Locate the cell with the specified text and output its (x, y) center coordinate. 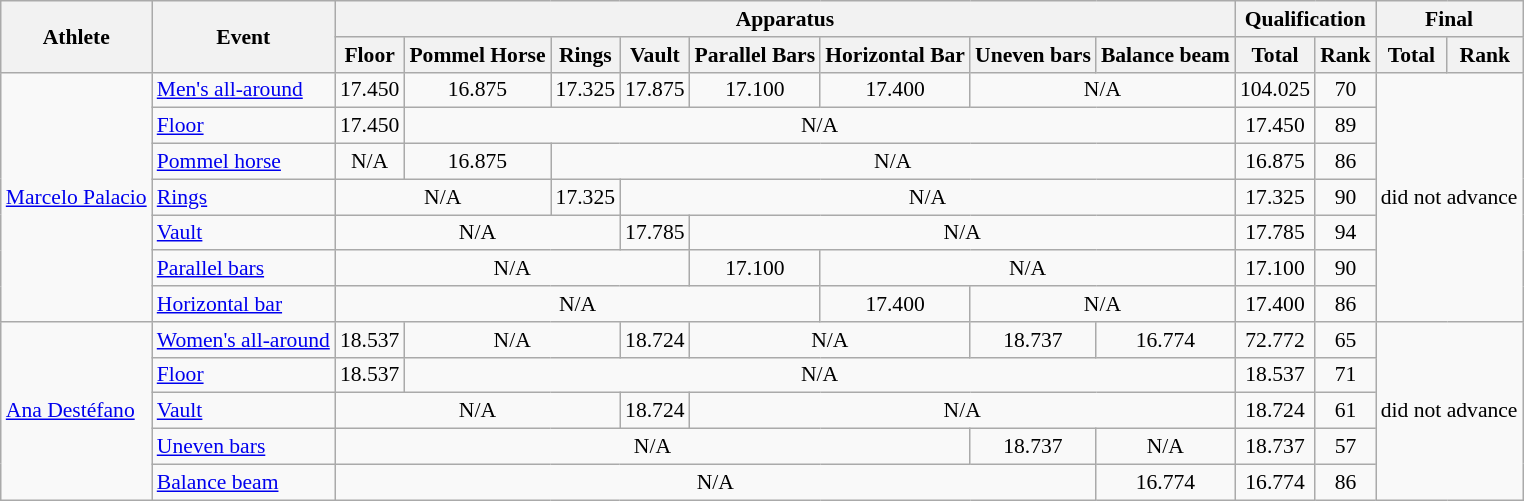
94 (1346, 233)
Ana Destéfano (76, 411)
Pommel horse (244, 162)
57 (1346, 447)
Men's all-around (244, 90)
70 (1346, 90)
Event (244, 36)
89 (1346, 126)
Marcelo Palacio (76, 196)
17.875 (654, 90)
Women's all-around (244, 340)
Parallel bars (244, 269)
Final (1450, 19)
Parallel Bars (756, 55)
65 (1346, 340)
71 (1346, 375)
Apparatus (785, 19)
72.772 (1275, 340)
Qualification (1306, 19)
Horizontal Bar (895, 55)
61 (1346, 411)
Horizontal bar (244, 304)
Athlete (76, 36)
104.025 (1275, 90)
Pommel Horse (477, 55)
